Extract the [x, y] coordinate from the center of the cell holding the provided text.  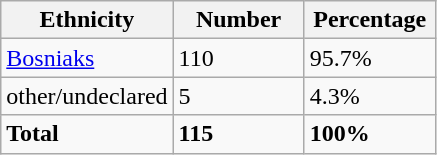
5 [238, 96]
other/undeclared [87, 96]
110 [238, 58]
Percentage [370, 20]
Bosniaks [87, 58]
Ethnicity [87, 20]
Total [87, 134]
115 [238, 134]
4.3% [370, 96]
95.7% [370, 58]
Number [238, 20]
100% [370, 134]
